From the cell containing the given text, extract its center point as [x, y] coordinate. 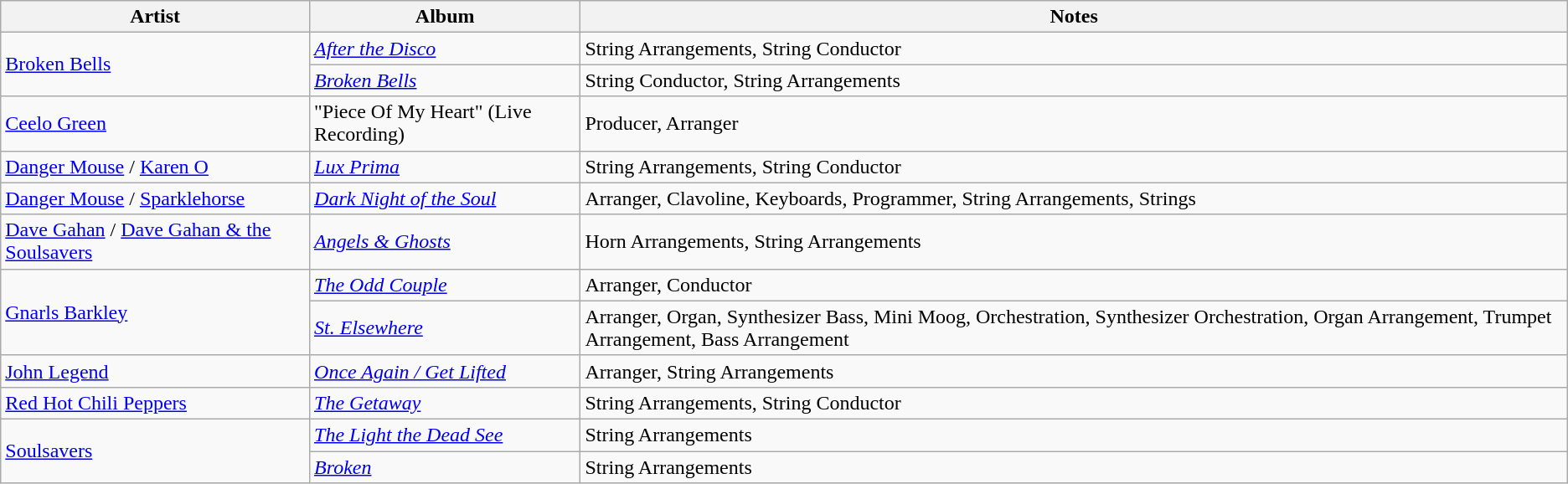
Album [446, 17]
Danger Mouse / Sparklehorse [156, 198]
Dave Gahan / Dave Gahan & the Soulsavers [156, 241]
Soulsavers [156, 451]
Red Hot Chili Peppers [156, 403]
Horn Arrangements, String Arrangements [1074, 241]
Once Again / Get Lifted [446, 371]
Arranger, String Arrangements [1074, 371]
Broken [446, 466]
Ceelo Green [156, 124]
Arranger, Organ, Synthesizer Bass, Mini Moog, Orchestration, Synthesizer Orchestration, Organ Arrangement, Trumpet Arrangement, Bass Arrangement [1074, 328]
Gnarls Barkley [156, 312]
St. Elsewhere [446, 328]
Lux Prima [446, 167]
The Light the Dead See [446, 435]
"Piece Of My Heart" (Live Recording) [446, 124]
The Odd Couple [446, 285]
The Getaway [446, 403]
Angels & Ghosts [446, 241]
Artist [156, 17]
Dark Night of the Soul [446, 198]
Arranger, Conductor [1074, 285]
Producer, Arranger [1074, 124]
Arranger, Clavoline, Keyboards, Programmer, String Arrangements, Strings [1074, 198]
Notes [1074, 17]
John Legend [156, 371]
After the Disco [446, 49]
String Conductor, String Arrangements [1074, 80]
Danger Mouse / Karen O [156, 167]
